From the cell containing the given text, extract its center point as [X, Y] coordinate. 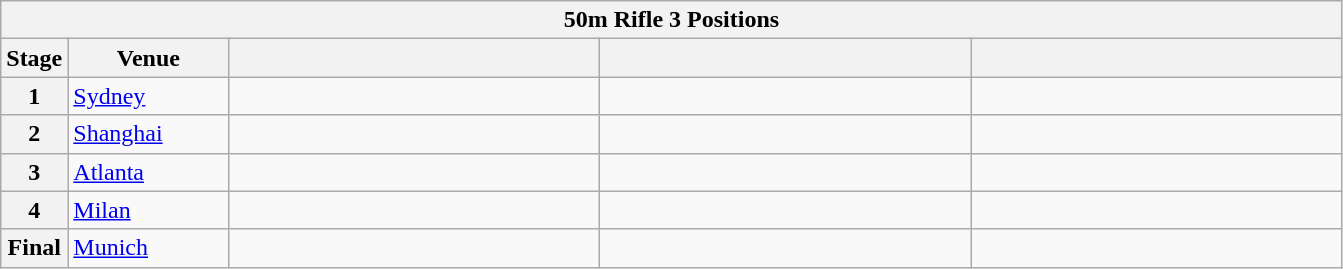
Stage [34, 58]
50m Rifle 3 Positions [672, 20]
Munich [148, 248]
Atlanta [148, 172]
Final [34, 248]
1 [34, 96]
Sydney [148, 96]
3 [34, 172]
Venue [148, 58]
Shanghai [148, 134]
4 [34, 210]
Milan [148, 210]
2 [34, 134]
